From the cell containing the given text, extract its center point as [X, Y] coordinate. 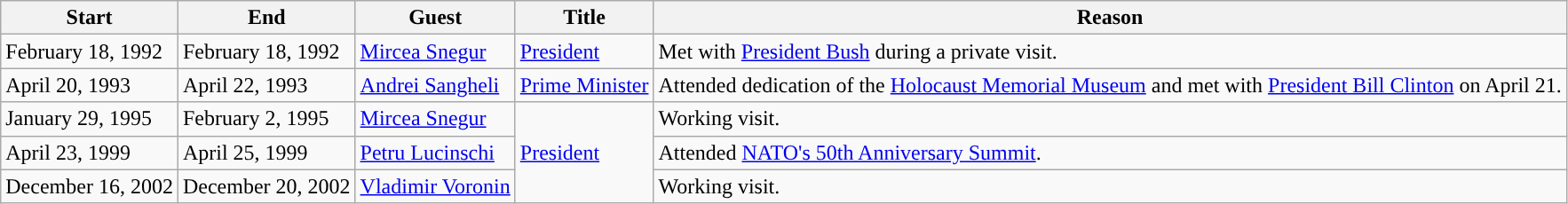
January 29, 1995 [90, 119]
Reason [1110, 18]
Andrei Sangheli [435, 85]
Prime Minister [584, 85]
April 23, 1999 [90, 153]
February 2, 1995 [266, 119]
Petru Lucinschi [435, 153]
December 16, 2002 [90, 186]
Title [584, 18]
End [266, 18]
April 20, 1993 [90, 85]
Attended NATO's 50th Anniversary Summit. [1110, 153]
December 20, 2002 [266, 186]
Guest [435, 18]
Vladimir Voronin [435, 186]
April 25, 1999 [266, 153]
Start [90, 18]
Attended dedication of the Holocaust Memorial Museum and met with President Bill Clinton on April 21. [1110, 85]
April 22, 1993 [266, 85]
Met with President Bush during a private visit. [1110, 51]
